Detect which cell encompasses the target text, then output its (X, Y) center coordinate. 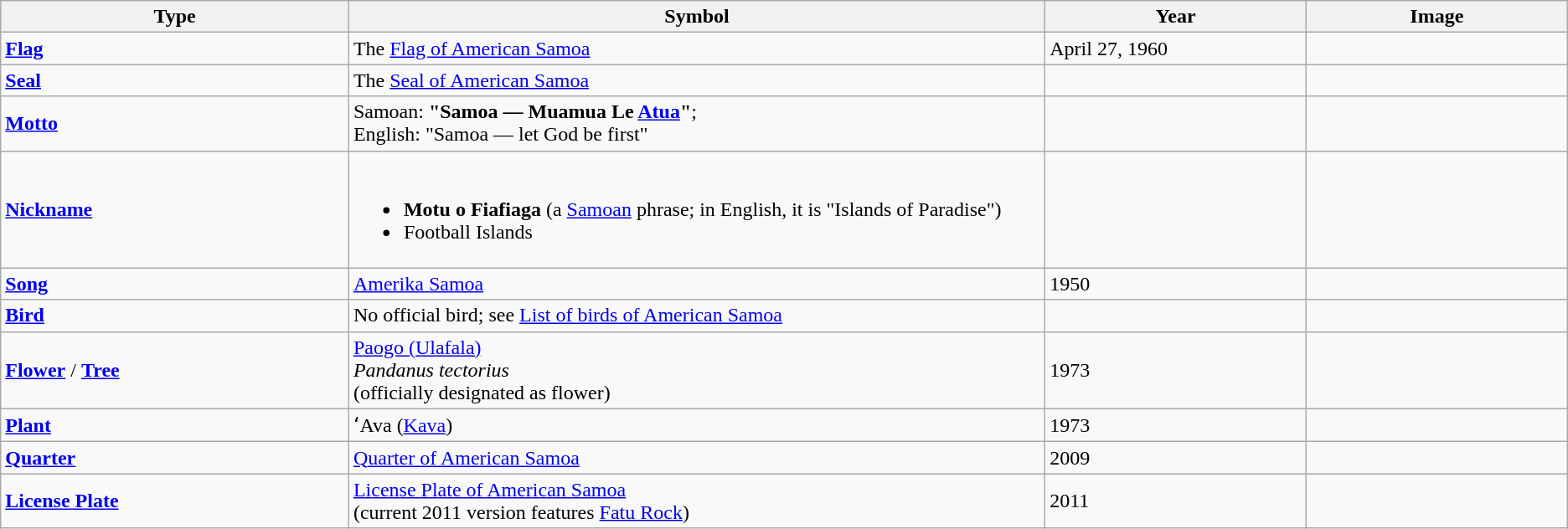
License Plate (175, 501)
Amerika Samoa (697, 284)
Seal (175, 80)
Motu o Fiafiaga (a Samoan phrase; in English, it is "Islands of Paradise")Football Islands (697, 209)
Flower / Tree (175, 370)
No official bird; see List of birds of American Samoa (697, 316)
1950 (1176, 284)
License Plate of American Samoa(current 2011 version features Fatu Rock) (697, 501)
Song (175, 284)
Year (1176, 17)
2011 (1176, 501)
Symbol (697, 17)
Quarter of American Samoa (697, 458)
Plant (175, 425)
Quarter (175, 458)
Type (175, 17)
ʻAva (Kava) (697, 425)
Samoan: "Samoa — Muamua Le Atua";English: "Samoa — let God be first" (697, 124)
Motto (175, 124)
Bird (175, 316)
Nickname (175, 209)
2009 (1176, 458)
The Seal of American Samoa (697, 80)
Image (1436, 17)
April 27, 1960 (1176, 49)
Paogo (Ulafala) Pandanus tectorius (officially designated as flower) (697, 370)
Flag (175, 49)
The Flag of American Samoa (697, 49)
